Capture the cell that displays the provided text and extract its [X, Y] central coordinate. 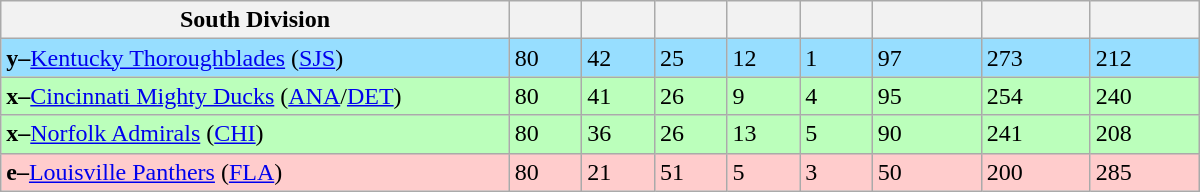
36 [618, 134]
1 [836, 58]
x–Norfolk Admirals (CHI) [255, 134]
200 [1036, 172]
51 [690, 172]
9 [764, 96]
y–Kentucky Thoroughblades (SJS) [255, 58]
25 [690, 58]
212 [1144, 58]
90 [926, 134]
240 [1144, 96]
97 [926, 58]
42 [618, 58]
285 [1144, 172]
254 [1036, 96]
3 [836, 172]
95 [926, 96]
13 [764, 134]
21 [618, 172]
x–Cincinnati Mighty Ducks (ANA/DET) [255, 96]
50 [926, 172]
12 [764, 58]
South Division [255, 20]
241 [1036, 134]
41 [618, 96]
e–Louisville Panthers (FLA) [255, 172]
4 [836, 96]
208 [1144, 134]
273 [1036, 58]
